Return (X, Y) of the center of cell containing provided text 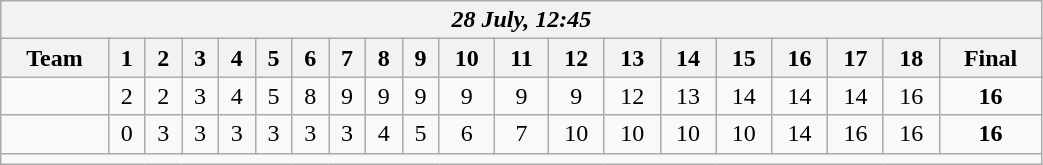
Final (990, 58)
17 (856, 58)
11 (522, 58)
15 (744, 58)
18 (911, 58)
28 July, 12:45 (522, 20)
Team (55, 58)
1 (126, 58)
0 (126, 134)
